Capture the cell that displays the provided text and extract its [X, Y] central coordinate. 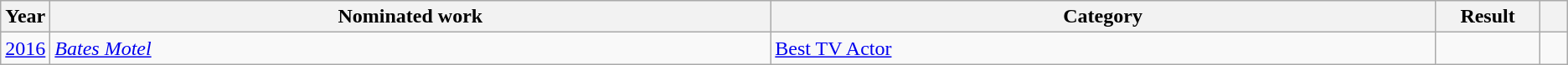
Result [1488, 17]
Nominated work [410, 17]
Year [25, 17]
Bates Motel [410, 48]
Best TV Actor [1103, 48]
2016 [25, 48]
Category [1103, 17]
